Return the (X, Y) coordinate for the center point of the cell that contains the specified text.  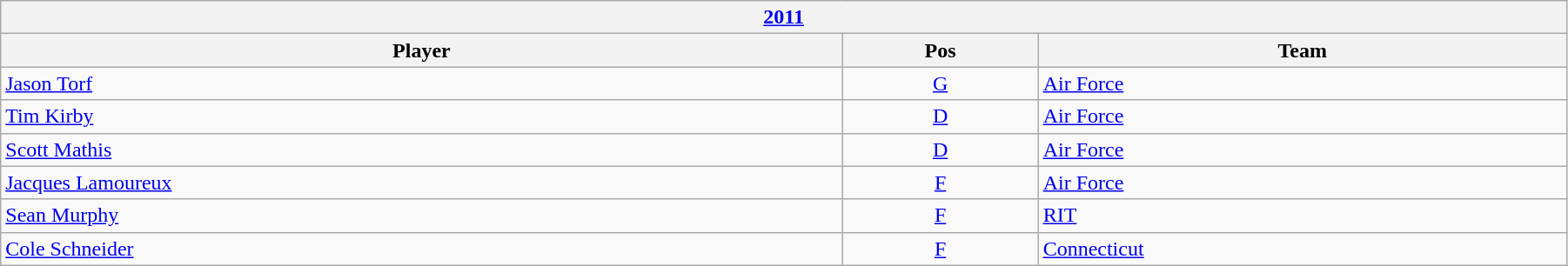
Pos (940, 50)
Tim Kirby (421, 116)
Connecticut (1302, 249)
Team (1302, 50)
2011 (784, 17)
Jacques Lamoureux (421, 183)
Scott Mathis (421, 150)
Player (421, 50)
Cole Schneider (421, 249)
RIT (1302, 216)
G (940, 83)
Jason Torf (421, 83)
Sean Murphy (421, 216)
